Output the (X, Y) coordinate of the center of the cell containing the given text.  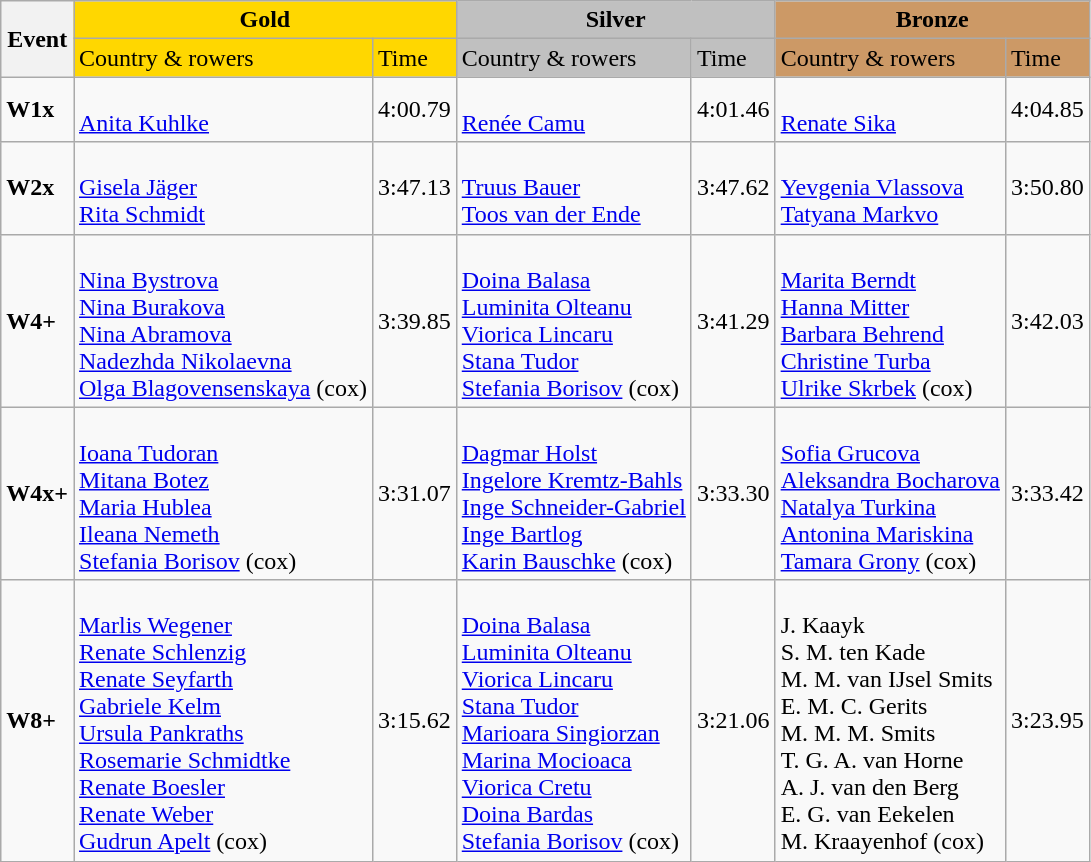
Gold (266, 20)
Gisela Jäger Rita Schmidt (224, 188)
3:41.29 (733, 320)
Anita Kuhlke (224, 110)
Silver (616, 20)
4:01.46 (733, 110)
Event (38, 39)
Marlis Wegener Renate Schlenzig Renate Seyfarth Gabriele Kelm Ursula Pankraths Rosemarie Schmidtke Renate Boesler Renate Weber Gudrun Apelt (cox) (224, 720)
Bronze (932, 20)
Yevgenia Vlassova Tatyana Markvo (890, 188)
3:31.07 (414, 494)
Renate Sika (890, 110)
3:47.13 (414, 188)
Doina Balasa Luminita Olteanu Viorica Lincaru Stana Tudor Stefania Borisov (cox) (574, 320)
W2x (38, 188)
3:50.80 (1047, 188)
W8+ (38, 720)
Ioana Tudoran Mitana Botez Maria Hublea Ileana Nemeth Stefania Borisov (cox) (224, 494)
3:39.85 (414, 320)
3:33.42 (1047, 494)
3:15.62 (414, 720)
W4x+ (38, 494)
Sofia Grucova Aleksandra Bocharova Natalya Turkina Antonina Mariskina Tamara Grony (cox) (890, 494)
4:04.85 (1047, 110)
3:23.95 (1047, 720)
W1x (38, 110)
3:42.03 (1047, 320)
Nina Bystrova Nina Burakova Nina Abramova Nadezhda Nikolaevna Olga Blagovensenskaya (cox) (224, 320)
3:47.62 (733, 188)
3:21.06 (733, 720)
4:00.79 (414, 110)
Dagmar Holst Ingelore Kremtz-Bahls Inge Schneider-Gabriel Inge Bartlog Karin Bauschke (cox) (574, 494)
3:33.30 (733, 494)
Doina Balasa Luminita Olteanu Viorica Lincaru Stana Tudor Marioara Singiorzan Marina Mocioaca Viorica Cretu Doina Bardas Stefania Borisov (cox) (574, 720)
Truus Bauer Toos van der Ende (574, 188)
Marita Berndt Hanna Mitter Barbara Behrend Christine Turba Ulrike Skrbek (cox) (890, 320)
Renée Camu (574, 110)
W4+ (38, 320)
